Output the (x, y) coordinate of the center of the cell containing the given text.  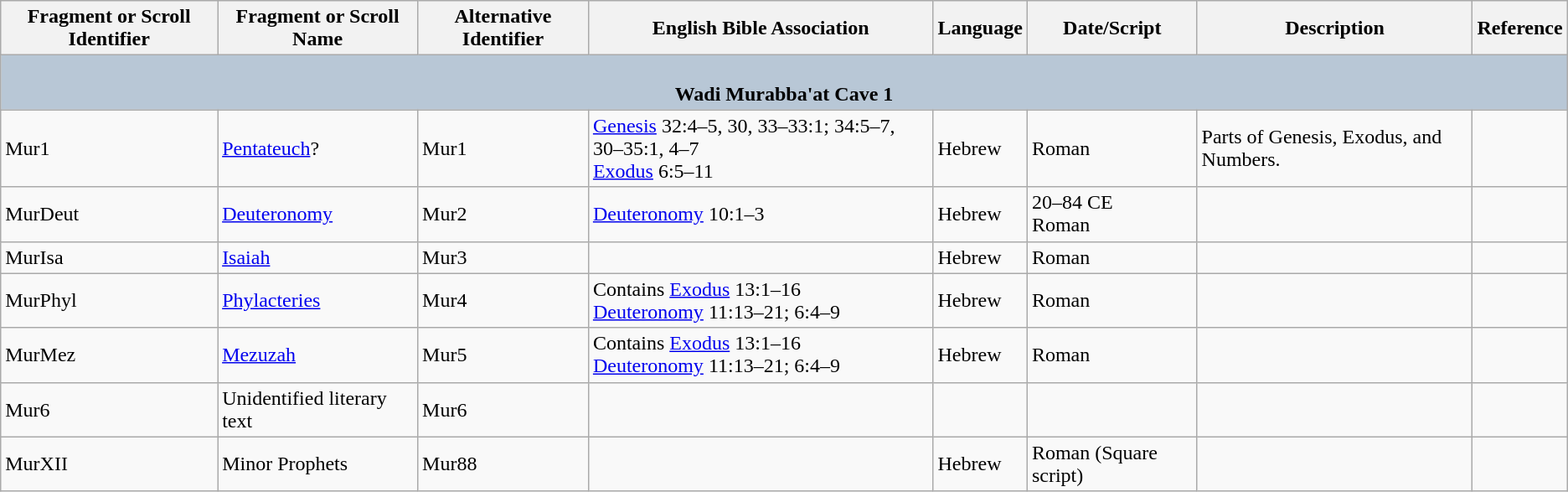
English Bible Association (761, 28)
MurDeut (109, 215)
Alternative Identifier (503, 28)
Description (1335, 28)
Deuteronomy 10:1–3 (761, 215)
Mur4 (503, 300)
Language (980, 28)
20–84 CERoman (1112, 215)
MurMez (109, 355)
Mezuzah (318, 355)
Mur5 (503, 355)
Date/Script (1112, 28)
Pentateuch? (318, 148)
Fragment or Scroll Name (318, 28)
Mur88 (503, 464)
Reference (1519, 28)
Isaiah (318, 257)
Mur2 (503, 215)
Deuteronomy (318, 215)
Minor Prophets (318, 464)
MurXII (109, 464)
MurPhyl (109, 300)
Wadi Murabba'at Cave 1 (784, 82)
Mur3 (503, 257)
Parts of Genesis, Exodus, and Numbers. (1335, 148)
MurIsa (109, 257)
Roman (Square script) (1112, 464)
Unidentified literary text (318, 409)
Fragment or Scroll Identifier (109, 28)
Phylacteries (318, 300)
Genesis 32:4–5, 30, 33–33:1; 34:5–7, 30–35:1, 4–7Exodus 6:5–11 (761, 148)
